Extract the [X, Y] coordinate from the center of the cell holding the provided text.  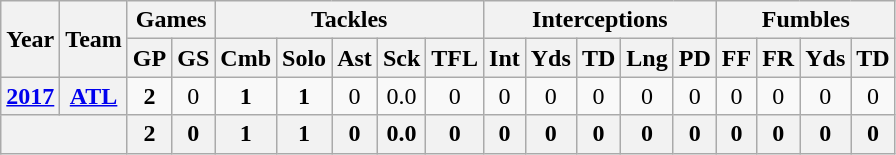
TFL [455, 58]
Fumbles [806, 20]
Solo [304, 58]
Sck [401, 58]
PD [694, 58]
Cmb [246, 58]
Year [30, 39]
Team [94, 39]
Ast [355, 58]
ATL [94, 96]
2017 [30, 96]
Tackles [350, 20]
Int [505, 58]
Interceptions [600, 20]
GP [149, 58]
Lng [647, 58]
FR [778, 58]
Games [170, 20]
FF [736, 58]
GS [194, 58]
